Search for the cell housing the specified text and yield its [x, y] center coordinate. 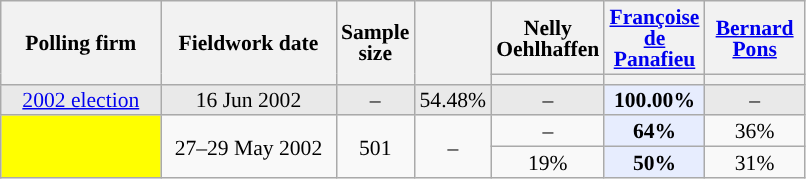
Bernard Pons [755, 38]
Samplesize [375, 42]
Nelly Oehlhaffen [548, 38]
54.48% [452, 100]
36% [755, 132]
Polling firm [81, 42]
Fieldwork date [248, 42]
50% [654, 162]
501 [375, 147]
19% [548, 162]
Françoise de Panafieu [654, 38]
100.00% [654, 100]
64% [654, 132]
27–29 May 2002 [248, 147]
31% [755, 162]
2002 election [81, 100]
16 Jun 2002 [248, 100]
